Identify which cell holds the provided text, then report its (X, Y) central coordinate. 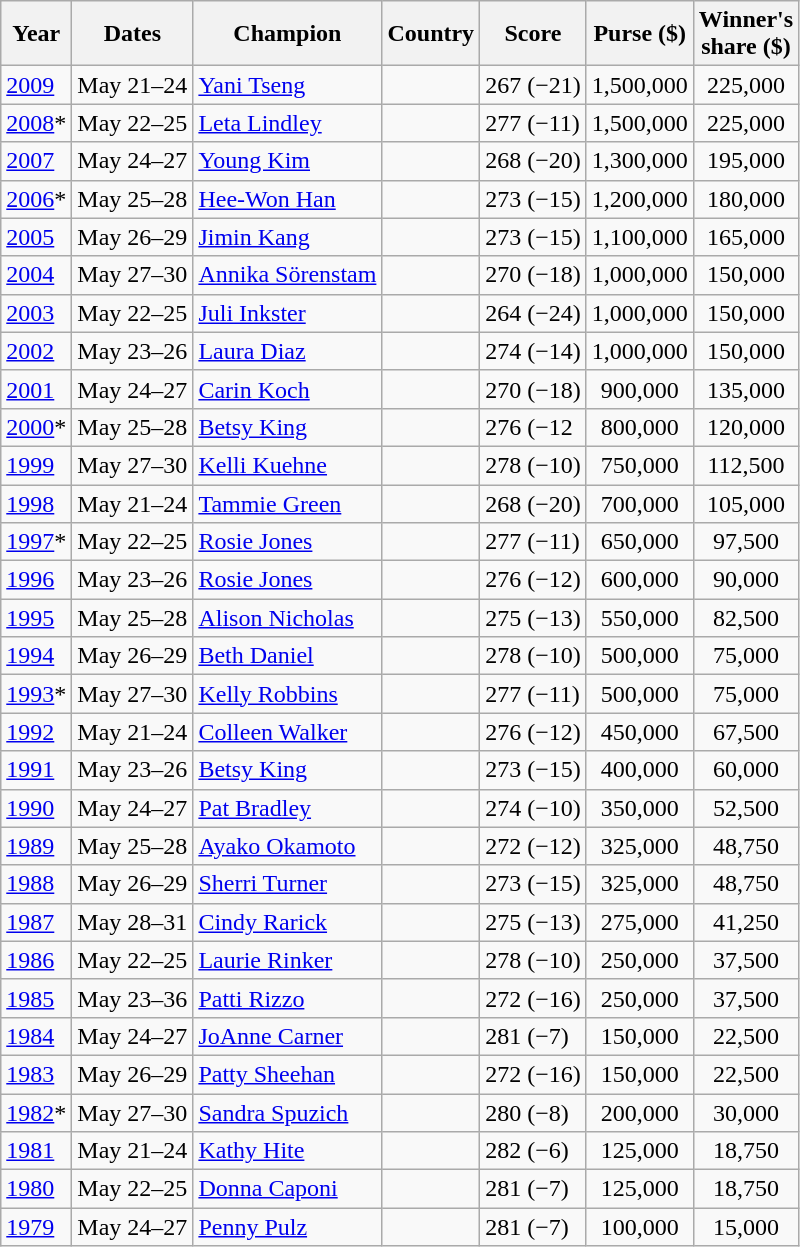
1996 (36, 580)
700,000 (640, 503)
Laura Diaz (288, 351)
1994 (36, 656)
Carin Koch (288, 389)
1988 (36, 884)
Kelli Kuehne (288, 465)
450,000 (640, 732)
195,000 (746, 161)
May 23–36 (132, 998)
Leta Lindley (288, 123)
Patti Rizzo (288, 998)
Cindy Rarick (288, 922)
100,000 (640, 1227)
Kathy Hite (288, 1151)
1985 (36, 998)
2003 (36, 313)
900,000 (640, 389)
15,000 (746, 1227)
264 (−24) (534, 313)
1990 (36, 808)
1997* (36, 542)
Colleen Walker (288, 732)
Dates (132, 34)
67,500 (746, 732)
Year (36, 34)
Penny Pulz (288, 1227)
Sherri Turner (288, 884)
274 (−10) (534, 808)
2000* (36, 427)
120,000 (746, 427)
Donna Caponi (288, 1189)
Jimin Kang (288, 237)
Score (534, 34)
2009 (36, 85)
1991 (36, 770)
165,000 (746, 237)
Champion (288, 34)
Yani Tseng (288, 85)
1,200,000 (640, 199)
1995 (36, 618)
1998 (36, 503)
Winner'sshare ($) (746, 34)
41,250 (746, 922)
1987 (36, 922)
30,000 (746, 1113)
Beth Daniel (288, 656)
800,000 (640, 427)
52,500 (746, 808)
2001 (36, 389)
112,500 (746, 465)
2007 (36, 161)
200,000 (640, 1113)
267 (−21) (534, 85)
600,000 (640, 580)
JoAnne Carner (288, 1036)
Laurie Rinker (288, 960)
282 (−6) (534, 1151)
90,000 (746, 580)
1983 (36, 1074)
650,000 (640, 542)
1,100,000 (640, 237)
Patty Sheehan (288, 1074)
180,000 (746, 199)
2008* (36, 123)
Hee-Won Han (288, 199)
1,300,000 (640, 161)
275,000 (640, 922)
1993* (36, 694)
Kelly Robbins (288, 694)
May 28–31 (132, 922)
Purse ($) (640, 34)
1986 (36, 960)
105,000 (746, 503)
60,000 (746, 770)
Country (431, 34)
1981 (36, 1151)
280 (−8) (534, 1113)
400,000 (640, 770)
1984 (36, 1036)
276 (−12 (534, 427)
82,500 (746, 618)
274 (−14) (534, 351)
Annika Sörenstam (288, 275)
272 (−12) (534, 846)
Alison Nicholas (288, 618)
1980 (36, 1189)
2006* (36, 199)
550,000 (640, 618)
135,000 (746, 389)
1979 (36, 1227)
1989 (36, 846)
Young Kim (288, 161)
Ayako Okamoto (288, 846)
Sandra Spuzich (288, 1113)
Juli Inkster (288, 313)
1982* (36, 1113)
2002 (36, 351)
Pat Bradley (288, 808)
350,000 (640, 808)
1999 (36, 465)
2005 (36, 237)
Tammie Green (288, 503)
97,500 (746, 542)
750,000 (640, 465)
1992 (36, 732)
2004 (36, 275)
